Extract the (X, Y) coordinate from the center of the cell holding the provided text.  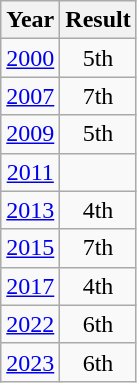
2007 (30, 96)
2015 (30, 248)
Result (98, 20)
2023 (30, 362)
2017 (30, 286)
2013 (30, 210)
2000 (30, 58)
2022 (30, 324)
2009 (30, 134)
2011 (30, 172)
Year (30, 20)
